Extract the [x, y] coordinate from the center of the cell holding the provided text.  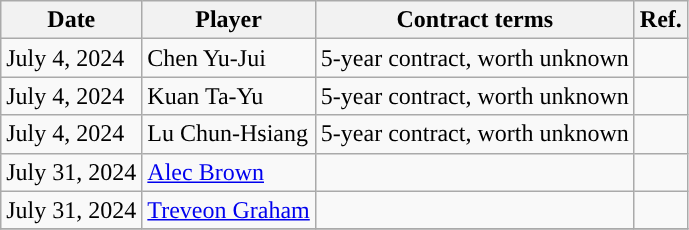
Date [72, 20]
Alec Brown [228, 172]
Player [228, 20]
Treveon Graham [228, 210]
Lu Chun-Hsiang [228, 134]
Contract terms [474, 20]
Chen Yu-Jui [228, 58]
Ref. [660, 20]
Kuan Ta-Yu [228, 96]
